Identify which cell holds the provided text, then report its [X, Y] central coordinate. 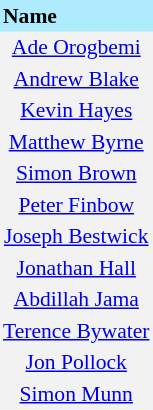
Abdillah Jama [76, 300]
Andrew Blake [76, 79]
Matthew Byrne [76, 142]
Terence Bywater [76, 331]
Jonathan Hall [76, 268]
Name [76, 16]
Peter Finbow [76, 205]
Ade Orogbemi [76, 48]
Jon Pollock [76, 362]
Simon Brown [76, 174]
Simon Munn [76, 394]
Joseph Bestwick [76, 236]
Kevin Hayes [76, 110]
